Return [X, Y] of the center of cell containing provided text 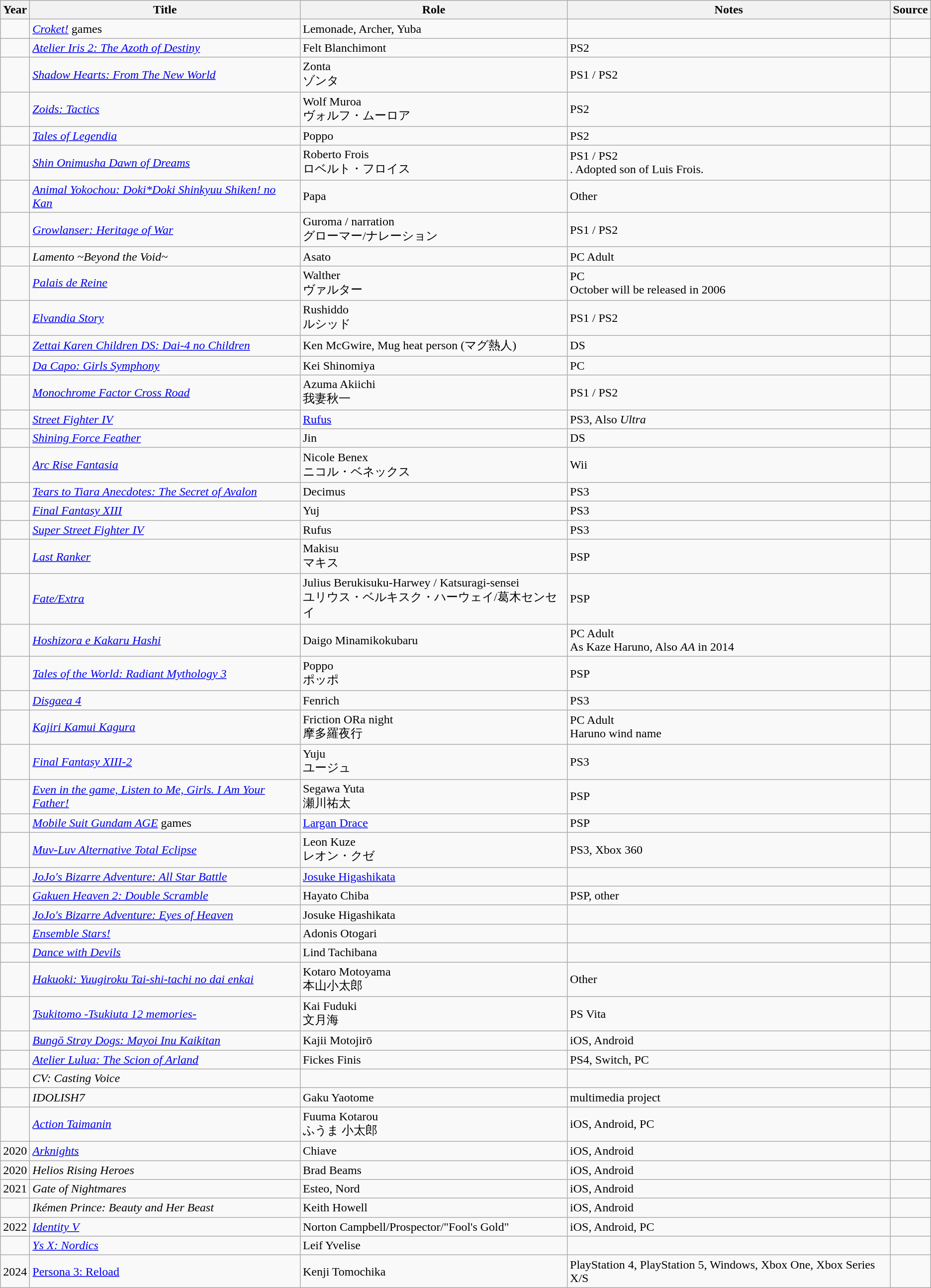
Leif Yvelise [434, 1246]
Street Fighter IV [165, 419]
Kotaro Motoyama本山小太郎 [434, 980]
Tales of the World: Radiant Mythology 3 [165, 674]
Zontaゾンタ [434, 75]
Tales of Legendia [165, 136]
Decimus [434, 492]
2022 [15, 1227]
Leon Kuzeレオン・クゼ [434, 850]
Zettai Karen Children DS: Dai-4 no Children [165, 346]
Hayato Chiba [434, 895]
PCOctober will be released in 2006 [729, 283]
Lemonade, Archer, Yuba [434, 29]
Atelier Iris 2: The Azoth of Destiny [165, 48]
IDOLISH7 [165, 1097]
Ken McGwire, Mug heat person (マグ熱人) [434, 346]
Bungō Stray Dogs: Mayoi Inu Kaikitan [165, 1041]
Felt Blanchimont [434, 48]
Yujuユージュ [434, 762]
Arknights [165, 1151]
Arc Rise Fantasia [165, 465]
Rushiddoルシッド [434, 318]
Mobile Suit Gundam AGE games [165, 823]
Ensemble Stars! [165, 933]
PC Adult [729, 256]
Kajiri Kamui Kagura [165, 727]
Da Capo: Girls Symphony [165, 366]
Friction ORa night摩多羅夜行 [434, 727]
PS3, Also Ultra [729, 419]
Croket! games [165, 29]
Title [165, 10]
Notes [729, 10]
Segawa Yuta瀬川祐太 [434, 796]
Shin Onimusha Dawn of Dreams [165, 163]
Shining Force Feather [165, 438]
PS Vita [729, 1014]
Hakuoki: Yuugiroku Tai-shi-tachi no dai enkai [165, 980]
JoJo's Bizarre Adventure: Eyes of Heaven [165, 914]
Yuj [434, 510]
Tears to Tiara Anecdotes: The Secret of Avalon [165, 492]
Poppoポッポ [434, 674]
multimedia project [729, 1097]
Nicole Benexニコル・ベネックス [434, 465]
PC [729, 366]
2024 [15, 1272]
Brad Beams [434, 1170]
Poppo [434, 136]
Azuma Akiichi我妻秋一 [434, 393]
JoJo's Bizarre Adventure: All Star Battle [165, 877]
Waltherヴァルター [434, 283]
Growlanser: Heritage of War [165, 230]
Fickes Finis [434, 1060]
Gaku Yaotome [434, 1097]
2021 [15, 1189]
Kei Shinomiya [434, 366]
PS3, Xbox 360 [729, 850]
Asato [434, 256]
Shadow Hearts: From The New World [165, 75]
Palais de Reine [165, 283]
Kai Fuduki文月海 [434, 1014]
CV: Casting Voice [165, 1079]
Largan Drace [434, 823]
Even in the game, Listen to Me, Girls. I Am Your Father! [165, 796]
Ys X: Nordics [165, 1246]
Wii [729, 465]
Monochrome Factor Cross Road [165, 393]
Fenrich [434, 700]
PC AdultHaruno wind name [729, 727]
Hoshizora e Kakaru Hashi [165, 640]
Tsukitomo -Tsukiuta 12 memories- [165, 1014]
Gate of Nightmares [165, 1189]
Year [15, 10]
PlayStation 4, PlayStation 5, Windows, Xbox One, Xbox Series X/S [729, 1272]
Persona 3: Reload [165, 1272]
Adonis Otogari [434, 933]
Role [434, 10]
Ikémen Prince: Beauty and Her Beast [165, 1208]
Guroma / narrationグローマー/ナレーション [434, 230]
Jin [434, 438]
Roberto Froisロベルト・フロイス [434, 163]
Identity V [165, 1227]
Elvandia Story [165, 318]
Chiave [434, 1151]
Muv-Luv Alternative Total Eclipse [165, 850]
Fuuma Kotarouふうま 小太郎 [434, 1124]
Action Taimanin [165, 1124]
Final Fantasy XIII-2 [165, 762]
Gakuen Heaven 2: Double Scramble [165, 895]
Atelier Lulua: The Scion of Arland [165, 1060]
Lind Tachibana [434, 952]
Final Fantasy XIII [165, 510]
PC AdultAs Kaze Haruno, Also AA in 2014 [729, 640]
Zoids: Tactics [165, 109]
Fate/Extra [165, 599]
Julius Berukisuku-Harwey / Katsuragi-senseiユリウス・ベルキスク・ハーウェイ/葛木センセイ [434, 599]
PSP, other [729, 895]
Kenji Tomochika [434, 1272]
Esteo, Nord [434, 1189]
Animal Yokochou: Doki*Doki Shinkyuu Shiken! no Kan [165, 196]
Lamento ~Beyond the Void~ [165, 256]
Norton Campbell/Prospector/"Fool's Gold" [434, 1227]
PS4, Switch, PC [729, 1060]
Last Ranker [165, 557]
Super Street Fighter IV [165, 530]
Source [910, 10]
Dance with Devils [165, 952]
Makisuマキス [434, 557]
Helios Rising Heroes [165, 1170]
PS1 / PS2. Adopted son of Luis Frois. [729, 163]
Daigo Minamikokubaru [434, 640]
Papa [434, 196]
Wolf Muroaヴォルフ・ムーロア [434, 109]
Kajii Motojirō [434, 1041]
Disgaea 4 [165, 700]
Keith Howell [434, 1208]
